For the text-containing cell, return its midpoint in [x, y] coordinate format. 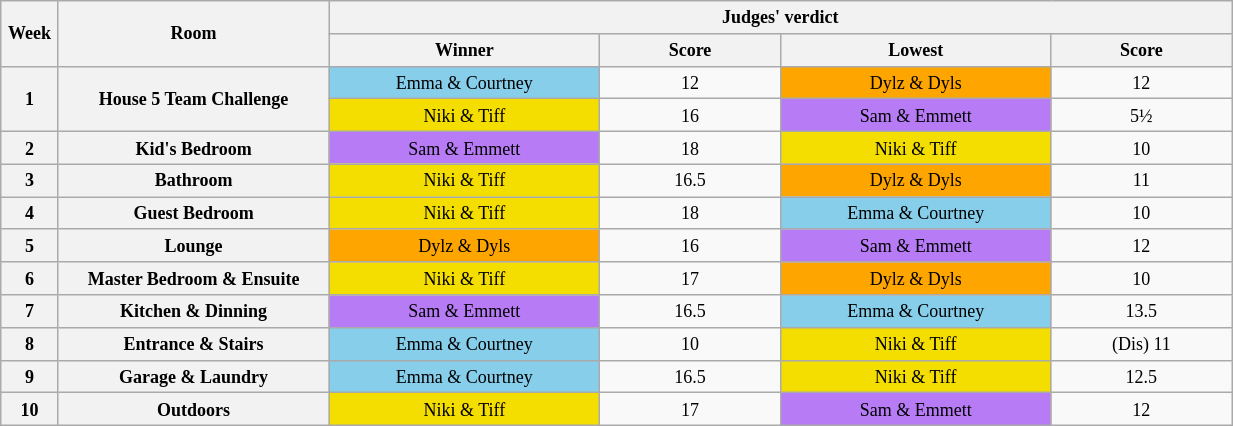
Room [194, 34]
Lowest [916, 50]
6 [30, 278]
11 [1142, 180]
1 [30, 98]
8 [30, 344]
5½ [1142, 116]
Winner [464, 50]
13.5 [1142, 312]
Week [30, 34]
Garage & Laundry [194, 376]
3 [30, 180]
12.5 [1142, 376]
Master Bedroom & Ensuite [194, 278]
9 [30, 376]
Bathroom [194, 180]
Lounge [194, 246]
7 [30, 312]
Entrance & Stairs [194, 344]
Outdoors [194, 410]
5 [30, 246]
Guest Bedroom [194, 214]
House 5 Team Challenge [194, 98]
(Dis) 11 [1142, 344]
Kitchen & Dinning [194, 312]
Judges' verdict [780, 18]
4 [30, 214]
Kid's Bedroom [194, 148]
2 [30, 148]
